Scan for the cell matching the given text and deliver its (X, Y) coordinate at center. 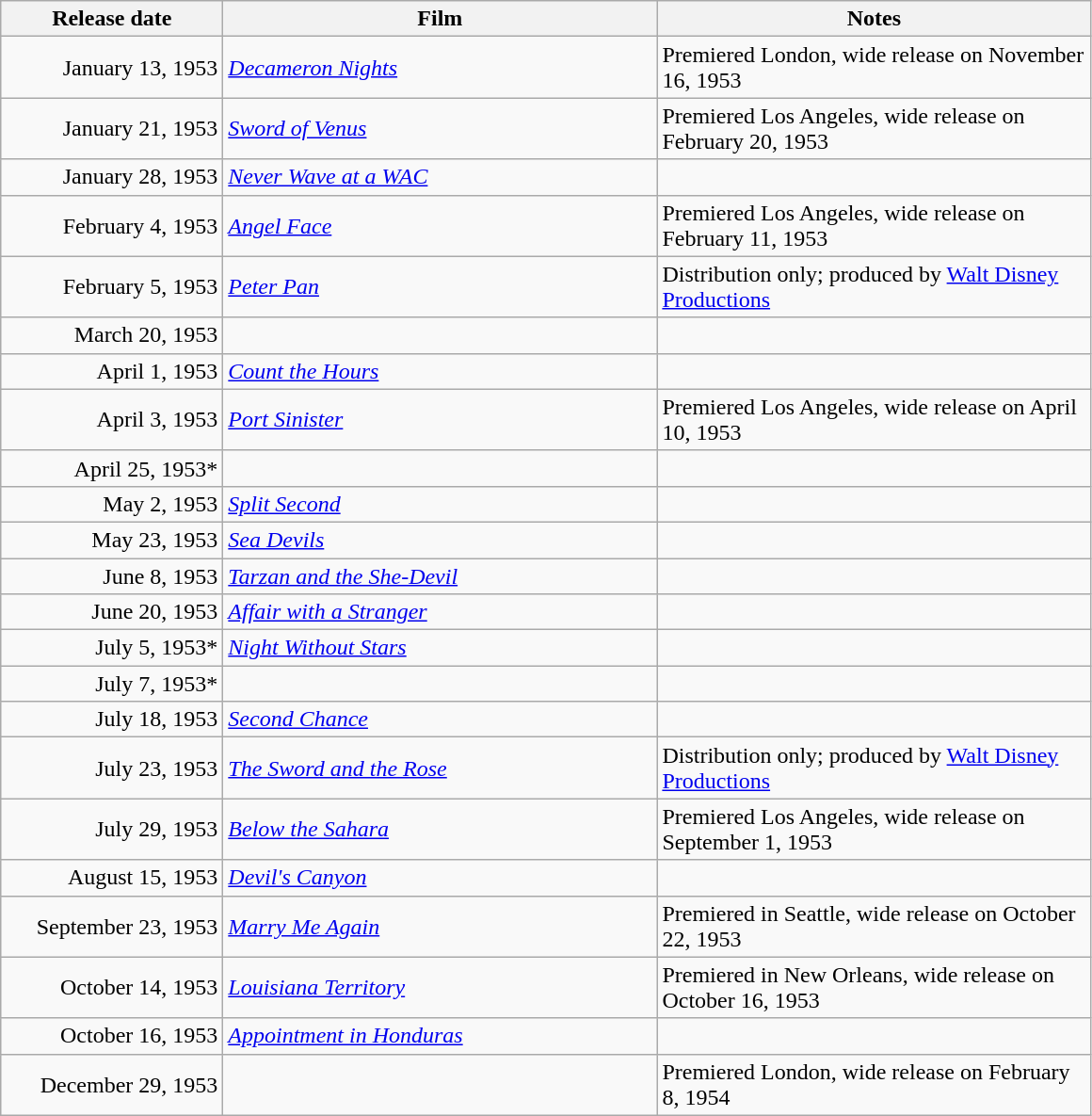
May 23, 1953 (112, 540)
Night Without Stars (441, 648)
Marry Me Again (441, 927)
Premiered in New Orleans, wide release on October 16, 1953 (874, 987)
July 18, 1953 (112, 720)
April 25, 1953* (112, 468)
January 21, 1953 (112, 128)
Port Sinister (441, 420)
June 8, 1953 (112, 575)
Count the Hours (441, 371)
Premiered Los Angeles, wide release on February 11, 1953 (874, 226)
October 14, 1953 (112, 987)
Premiered Los Angeles, wide release on February 20, 1953 (874, 128)
July 7, 1953* (112, 684)
January 13, 1953 (112, 68)
Tarzan and the She-Devil (441, 575)
Split Second (441, 504)
April 1, 1953 (112, 371)
Premiered in Seattle, wide release on October 22, 1953 (874, 927)
Release date (112, 19)
Sea Devils (441, 540)
May 2, 1953 (112, 504)
Second Chance (441, 720)
Sword of Venus (441, 128)
July 5, 1953* (112, 648)
Appointment in Honduras (441, 1036)
Premiered London, wide release on November 16, 1953 (874, 68)
March 20, 1953 (112, 335)
June 20, 1953 (112, 612)
The Sword and the Rose (441, 768)
Premiered Los Angeles, wide release on September 1, 1953 (874, 829)
February 5, 1953 (112, 286)
Notes (874, 19)
Film (441, 19)
Devil's Canyon (441, 878)
September 23, 1953 (112, 927)
October 16, 1953 (112, 1036)
April 3, 1953 (112, 420)
Below the Sahara (441, 829)
August 15, 1953 (112, 878)
Affair with a Stranger (441, 612)
Louisiana Territory (441, 987)
January 28, 1953 (112, 177)
Angel Face (441, 226)
Premiered Los Angeles, wide release on April 10, 1953 (874, 420)
Never Wave at a WAC (441, 177)
July 29, 1953 (112, 829)
Premiered London, wide release on February 8, 1954 (874, 1085)
February 4, 1953 (112, 226)
Decameron Nights (441, 68)
Peter Pan (441, 286)
December 29, 1953 (112, 1085)
July 23, 1953 (112, 768)
